Scan for the cell matching the given text and deliver its (x, y) coordinate at center. 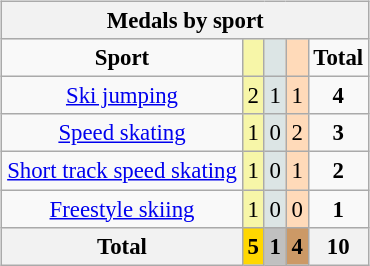
Sport (122, 58)
Freestyle skiing (122, 209)
3 (338, 133)
5 (253, 246)
Medals by sport (186, 21)
Ski jumping (122, 96)
Speed skating (122, 133)
Short track speed skating (122, 171)
10 (338, 246)
